Capture the cell that displays the provided text and extract its [X, Y] central coordinate. 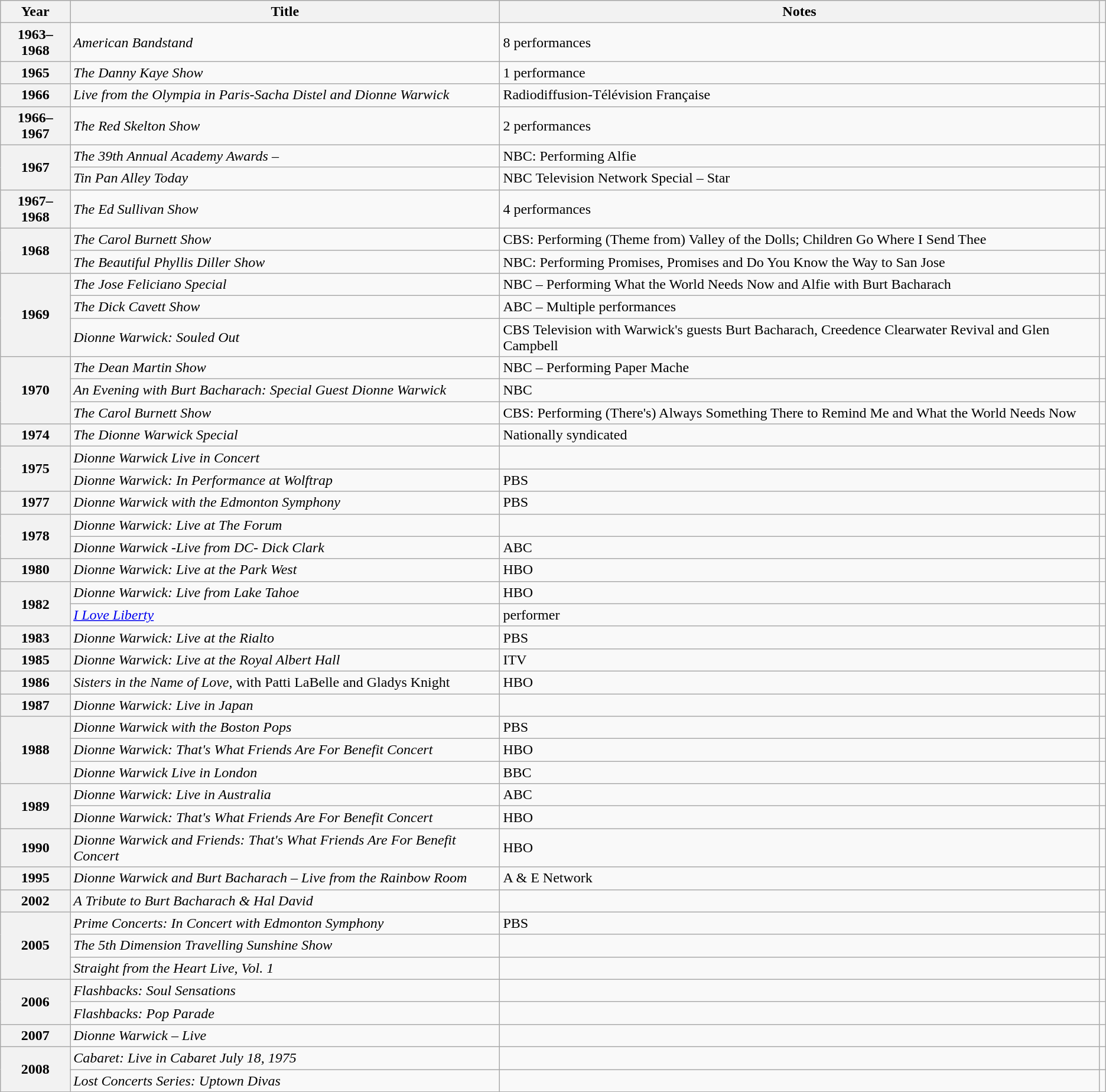
Notes [799, 12]
Dionne Warwick: Live in Japan [285, 705]
Live from the Olympia in Paris-Sacha Distel and Dionne Warwick [285, 95]
Straight from the Heart Live, Vol. 1 [285, 968]
The Red Skelton Show [285, 125]
The Dionne Warwick Special [285, 435]
2 performances [799, 125]
Cabaret: Live in Cabaret July 18, 1975 [285, 1058]
An Evening with Burt Bacharach: Special Guest Dionne Warwick [285, 390]
Radiodiffusion-Télévision Française [799, 95]
NBC Television Network Special – Star [799, 178]
Dionne Warwick: In Performance at Wolftrap [285, 480]
1970 [35, 390]
Dionne Warwick: Live at the Park West [285, 570]
ITV [799, 660]
Dionne Warwick: Live at the Rialto [285, 637]
Dionne Warwick with the Boston Pops [285, 728]
Lost Concerts Series: Uptown Divas [285, 1080]
NBC – Performing What the World Needs Now and Alfie with Burt Bacharach [799, 284]
BBC [799, 772]
1968 [35, 250]
Title [285, 12]
2008 [35, 1069]
2006 [35, 1002]
The Dean Martin Show [285, 368]
The Danny Kaye Show [285, 73]
Dionne Warwick – Live [285, 1035]
4 performances [799, 209]
1995 [35, 878]
The 39th Annual Academy Awards – [285, 156]
1985 [35, 660]
NBC: Performing Promises, Promises and Do You Know the Way to San Jose [799, 262]
Dionne Warwick: Live from Lake Tahoe [285, 592]
2005 [35, 946]
The 5th Dimension Travelling Sunshine Show [285, 946]
1977 [35, 503]
A Tribute to Burt Bacharach & Hal David [285, 901]
Dionne Warwick: Souled Out [285, 337]
Dionne Warwick and Burt Bacharach – Live from the Rainbow Room [285, 878]
1 performance [799, 73]
8 performances [799, 43]
2007 [35, 1035]
Year [35, 12]
Dionne Warwick: Live at the Royal Albert Hall [285, 660]
Prime Concerts: In Concert with Edmonton Symphony [285, 923]
Sisters in the Name of Love, with Patti LaBelle and Gladys Knight [285, 682]
1967 [35, 167]
The Beautiful Phyllis Diller Show [285, 262]
NBC: Performing Alfie [799, 156]
The Dick Cavett Show [285, 307]
1963–1968 [35, 43]
American Bandstand [285, 43]
1974 [35, 435]
1987 [35, 705]
1988 [35, 750]
Dionne Warwick -Live from DC- Dick Clark [285, 547]
Dionne Warwick with the Edmonton Symphony [285, 503]
2002 [35, 901]
Dionne Warwick Live in London [285, 772]
Flashbacks: Pop Parade [285, 1013]
Flashbacks: Soul Sensations [285, 990]
The Ed Sullivan Show [285, 209]
1965 [35, 73]
1978 [35, 536]
1986 [35, 682]
1966 [35, 95]
I Love Liberty [285, 615]
NBC – Performing Paper Mache [799, 368]
CBS: Performing (There's) Always Something There to Remind Me and What the World Needs Now [799, 413]
NBC [799, 390]
performer [799, 615]
1967–1968 [35, 209]
1990 [35, 848]
CBS: Performing (Theme from) Valley of the Dolls; Children Go Where I Send Thee [799, 239]
1966–1967 [35, 125]
Dionne Warwick: Live at The Forum [285, 525]
Nationally syndicated [799, 435]
1975 [35, 469]
1969 [35, 314]
1980 [35, 570]
1982 [35, 604]
A & E Network [799, 878]
Tin Pan Alley Today [285, 178]
1983 [35, 637]
1989 [35, 806]
Dionne Warwick Live in Concert [285, 458]
Dionne Warwick: Live in Australia [285, 795]
Dionne Warwick and Friends: That's What Friends Are For Benefit Concert [285, 848]
The Jose Feliciano Special [285, 284]
ABC – Multiple performances [799, 307]
CBS Television with Warwick's guests Burt Bacharach, Creedence Clearwater Revival and Glen Campbell [799, 337]
